Locate the cell with the specified text and output its (X, Y) center coordinate. 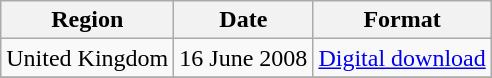
Digital download (402, 58)
United Kingdom (88, 58)
Region (88, 20)
Format (402, 20)
Date (244, 20)
16 June 2008 (244, 58)
